Capture the cell that displays the provided text and extract its (x, y) central coordinate. 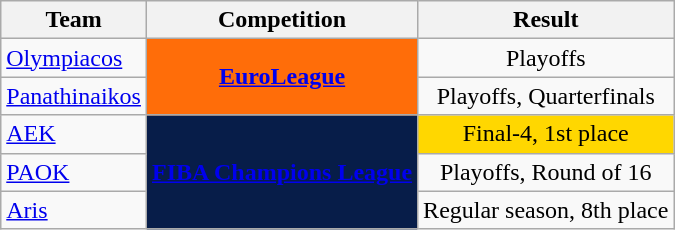
Team (74, 20)
Result (546, 20)
Playoffs (546, 58)
Olympiacos (74, 58)
Competition (282, 20)
PAOK (74, 172)
EuroLeague (282, 77)
Playoffs, Quarterfinals (546, 96)
Aris (74, 210)
Panathinaikos (74, 96)
Playoffs, Round of 16 (546, 172)
FIBA Champions League (282, 172)
AEK (74, 134)
Final-4, 1st place (546, 134)
Regular season, 8th place (546, 210)
